Pinpoint the cell where the given text exists, returning its [X, Y] midpoint coordinate. 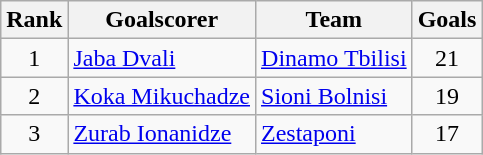
21 [447, 58]
Jaba Dvali [162, 58]
Zurab Ionanidze [162, 134]
Koka Mikuchadze [162, 96]
1 [34, 58]
Sioni Bolnisi [334, 96]
Dinamo Tbilisi [334, 58]
Rank [34, 20]
3 [34, 134]
19 [447, 96]
17 [447, 134]
Zestaponi [334, 134]
2 [34, 96]
Goalscorer [162, 20]
Goals [447, 20]
Team [334, 20]
